Return the (X, Y) coordinate for the center point of the cell that contains the specified text.  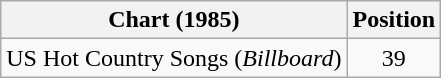
US Hot Country Songs (Billboard) (174, 58)
Position (394, 20)
Chart (1985) (174, 20)
39 (394, 58)
